Extract the (x, y) coordinate from the center of the cell holding the provided text.  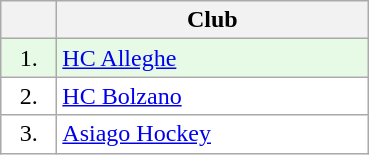
HC Bolzano (212, 96)
3. (29, 134)
Asiago Hockey (212, 134)
2. (29, 96)
Club (212, 20)
1. (29, 58)
HC Alleghe (212, 58)
